Scan for the cell matching the given text and deliver its [x, y] coordinate at center. 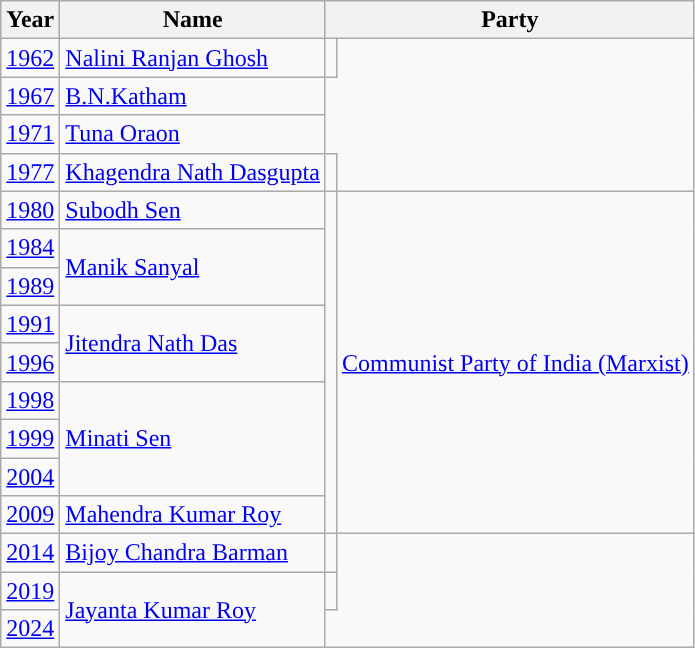
1998 [30, 400]
1984 [30, 248]
Subodh Sen [193, 210]
Nalini Ranjan Ghosh [193, 58]
1971 [30, 134]
1991 [30, 324]
Manik Sanyal [193, 267]
1962 [30, 58]
2009 [30, 515]
B.N.Katham [193, 96]
1977 [30, 172]
Party [510, 20]
Minati Sen [193, 438]
Jayanta Kumar Roy [193, 610]
2024 [30, 629]
Communist Party of India (Marxist) [516, 362]
Mahendra Kumar Roy [193, 515]
2019 [30, 591]
2004 [30, 477]
1999 [30, 438]
1967 [30, 96]
2014 [30, 553]
1996 [30, 362]
1989 [30, 286]
Tuna Oraon [193, 134]
Khagendra Nath Dasgupta [193, 172]
1980 [30, 210]
Year [30, 20]
Name [193, 20]
Jitendra Nath Das [193, 343]
Bijoy Chandra Barman [193, 553]
